From the cell containing the given text, extract its center point as [x, y] coordinate. 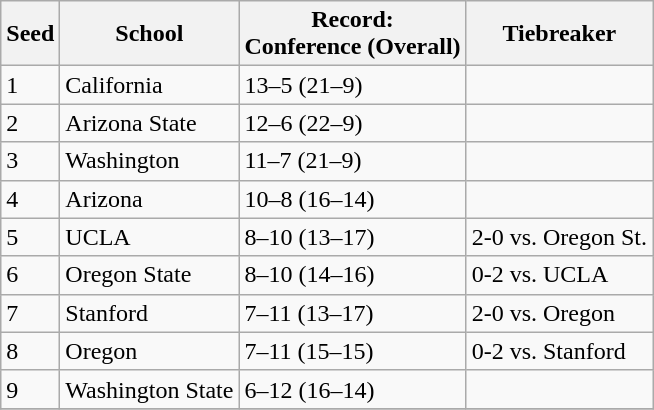
2 [30, 123]
3 [30, 161]
7 [30, 313]
8–10 (14–16) [352, 275]
Arizona [150, 199]
13–5 (21–9) [352, 85]
8–10 (13–17) [352, 237]
8 [30, 351]
6 [30, 275]
5 [30, 237]
School [150, 34]
UCLA [150, 237]
California [150, 85]
4 [30, 199]
6–12 (16–14) [352, 389]
Oregon State [150, 275]
1 [30, 85]
0-2 vs. Stanford [559, 351]
Record: Conference (Overall) [352, 34]
2-0 vs. Oregon St. [559, 237]
7–11 (13–17) [352, 313]
10–8 (16–14) [352, 199]
0-2 vs. UCLA [559, 275]
11–7 (21–9) [352, 161]
Stanford [150, 313]
Arizona State [150, 123]
Washington State [150, 389]
9 [30, 389]
7–11 (15–15) [352, 351]
Oregon [150, 351]
Tiebreaker [559, 34]
2-0 vs. Oregon [559, 313]
12–6 (22–9) [352, 123]
Seed [30, 34]
Washington [150, 161]
